Extract the [X, Y] coordinate from the center of the cell holding the provided text.  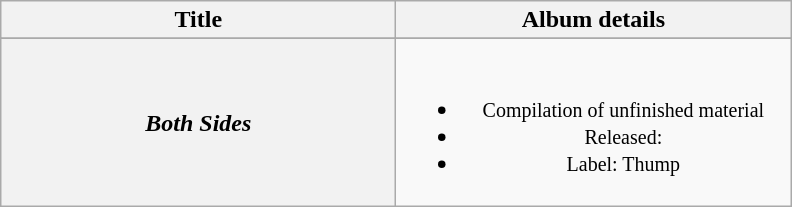
Both Sides [198, 122]
Title [198, 20]
Compilation of unfinished materialReleased: Label: Thump [594, 122]
Album details [594, 20]
